Return the (x, y) coordinate for the center point of the cell that contains the specified text.  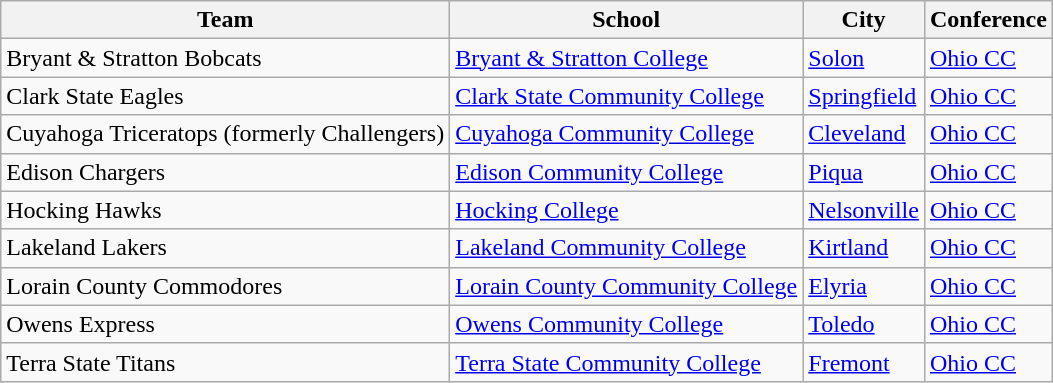
Lorain County Commodores (226, 286)
Edison Community College (626, 172)
School (626, 20)
Cuyahoga Triceratops (formerly Challengers) (226, 134)
Owens Community College (626, 324)
Solon (864, 58)
Lakeland Community College (626, 248)
Bryant & Stratton Bobcats (226, 58)
Terra State Titans (226, 362)
Cleveland (864, 134)
Kirtland (864, 248)
Owens Express (226, 324)
Piqua (864, 172)
Bryant & Stratton College (626, 58)
Clark State Community College (626, 96)
Hocking College (626, 210)
Conference (988, 20)
Hocking Hawks (226, 210)
Edison Chargers (226, 172)
Nelsonville (864, 210)
Terra State Community College (626, 362)
City (864, 20)
Springfield (864, 96)
Clark State Eagles (226, 96)
Lakeland Lakers (226, 248)
Cuyahoga Community College (626, 134)
Fremont (864, 362)
Lorain County Community College (626, 286)
Elyria (864, 286)
Team (226, 20)
Toledo (864, 324)
